Scan for the cell matching the given text and deliver its (x, y) coordinate at center. 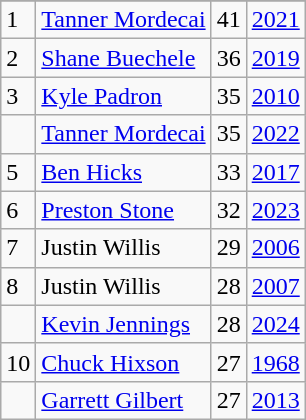
2019 (276, 58)
41 (228, 20)
36 (228, 58)
Ben Hicks (124, 172)
2023 (276, 210)
2022 (276, 134)
6 (18, 210)
2021 (276, 20)
Kyle Padron (124, 96)
10 (18, 362)
2024 (276, 324)
2007 (276, 286)
32 (228, 210)
Chuck Hixson (124, 362)
5 (18, 172)
1 (18, 20)
2013 (276, 400)
2010 (276, 96)
2 (18, 58)
Preston Stone (124, 210)
29 (228, 248)
2017 (276, 172)
Shane Buechele (124, 58)
7 (18, 248)
2006 (276, 248)
8 (18, 286)
3 (18, 96)
Kevin Jennings (124, 324)
33 (228, 172)
1968 (276, 362)
Garrett Gilbert (124, 400)
